Provide the (x, y) coordinate of the cell's center where the given text is located.  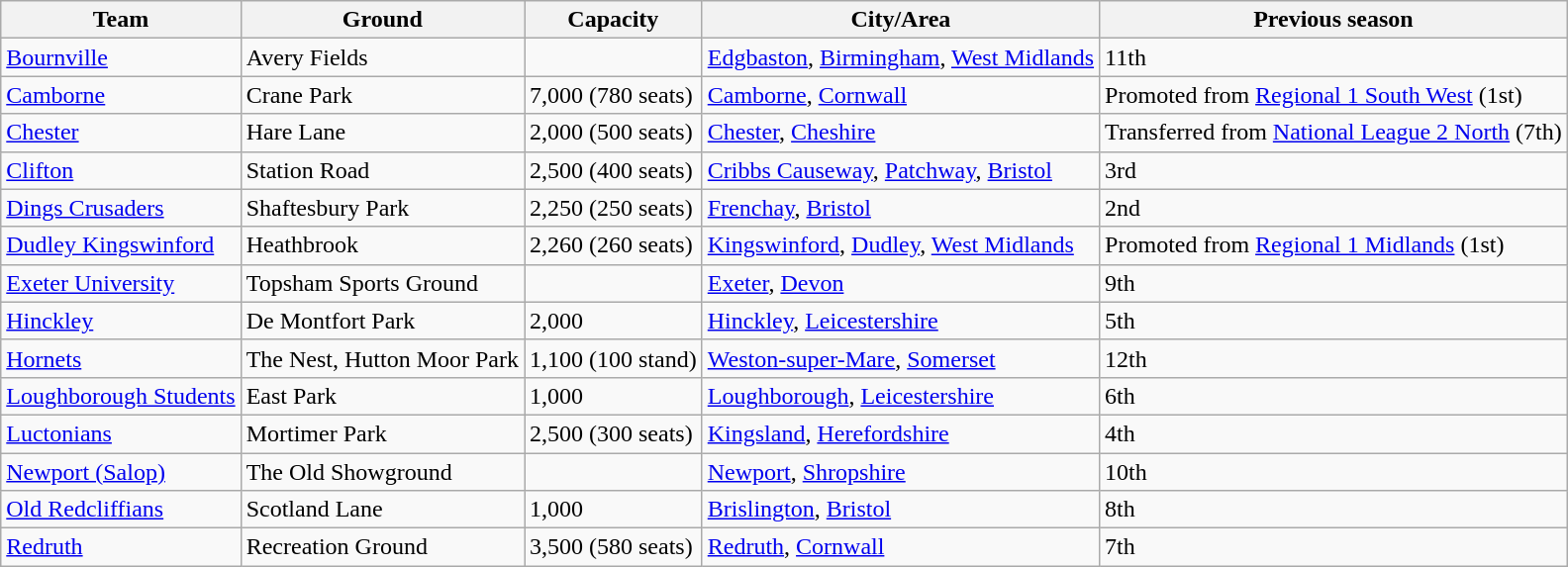
Hinckley (121, 321)
Promoted from Regional 1 Midlands (1st) (1334, 245)
6th (1334, 396)
3rd (1334, 170)
City/Area (901, 20)
8th (1334, 510)
Weston-super-Mare, Somerset (901, 358)
11th (1334, 57)
Transferred from National League 2 North (7th) (1334, 133)
12th (1334, 358)
Ground (382, 20)
9th (1334, 283)
Team (121, 20)
Bournville (121, 57)
3,500 (580 seats) (614, 547)
4th (1334, 433)
Topsham Sports Ground (382, 283)
Chester (121, 133)
Dudley Kingswinford (121, 245)
Cribbs Causeway, Patchway, Bristol (901, 170)
The Nest, Hutton Moor Park (382, 358)
2,500 (300 seats) (614, 433)
De Montfort Park (382, 321)
Kingsland, Herefordshire (901, 433)
Camborne (121, 95)
Promoted from Regional 1 South West (1st) (1334, 95)
East Park (382, 396)
2,250 (250 seats) (614, 208)
2,500 (400 seats) (614, 170)
Redruth (121, 547)
Mortimer Park (382, 433)
Hinckley, Leicestershire (901, 321)
Redruth, Cornwall (901, 547)
7th (1334, 547)
2nd (1334, 208)
Hornets (121, 358)
Brislington, Bristol (901, 510)
Chester, Cheshire (901, 133)
Capacity (614, 20)
Recreation Ground (382, 547)
Exeter, Devon (901, 283)
2,000 (500 seats) (614, 133)
10th (1334, 472)
Newport, Shropshire (901, 472)
Avery Fields (382, 57)
Luctonians (121, 433)
Scotland Lane (382, 510)
Clifton (121, 170)
Exeter University (121, 283)
1,100 (100 stand) (614, 358)
5th (1334, 321)
2,260 (260 seats) (614, 245)
Heathbrook (382, 245)
Frenchay, Bristol (901, 208)
Dings Crusaders (121, 208)
Newport (Salop) (121, 472)
Loughborough Students (121, 396)
Station Road (382, 170)
Previous season (1334, 20)
The Old Showground (382, 472)
Shaftesbury Park (382, 208)
2,000 (614, 321)
Loughborough, Leicestershire (901, 396)
Edgbaston, Birmingham, West Midlands (901, 57)
Camborne, Cornwall (901, 95)
Hare Lane (382, 133)
Kingswinford, Dudley, West Midlands (901, 245)
Old Redcliffians (121, 510)
7,000 (780 seats) (614, 95)
Crane Park (382, 95)
